For the text-containing cell, return its midpoint in (x, y) coordinate format. 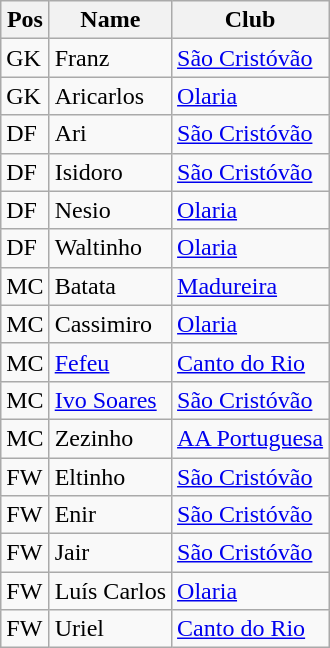
Pos (25, 20)
Cassimiro (110, 324)
Madureira (250, 286)
Name (110, 20)
Jair (110, 553)
Luís Carlos (110, 591)
Zezinho (110, 438)
Waltinho (110, 248)
Uriel (110, 629)
Batata (110, 286)
Isidoro (110, 172)
Fefeu (110, 362)
Franz (110, 58)
Aricarlos (110, 96)
Club (250, 20)
Eltinho (110, 477)
Ari (110, 134)
Ivo Soares (110, 400)
Enir (110, 515)
AA Portuguesa (250, 438)
Nesio (110, 210)
